Search for the cell housing the specified text and yield its (x, y) center coordinate. 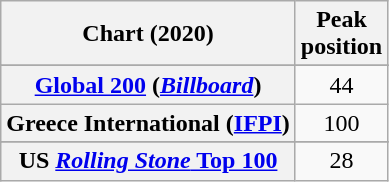
Greece International (IFPI) (148, 123)
28 (341, 161)
100 (341, 123)
44 (341, 85)
Global 200 (Billboard) (148, 85)
US Rolling Stone Top 100 (148, 161)
Chart (2020) (148, 34)
Peakposition (341, 34)
